Return the (x, y) coordinate for the center point of the cell that contains the specified text.  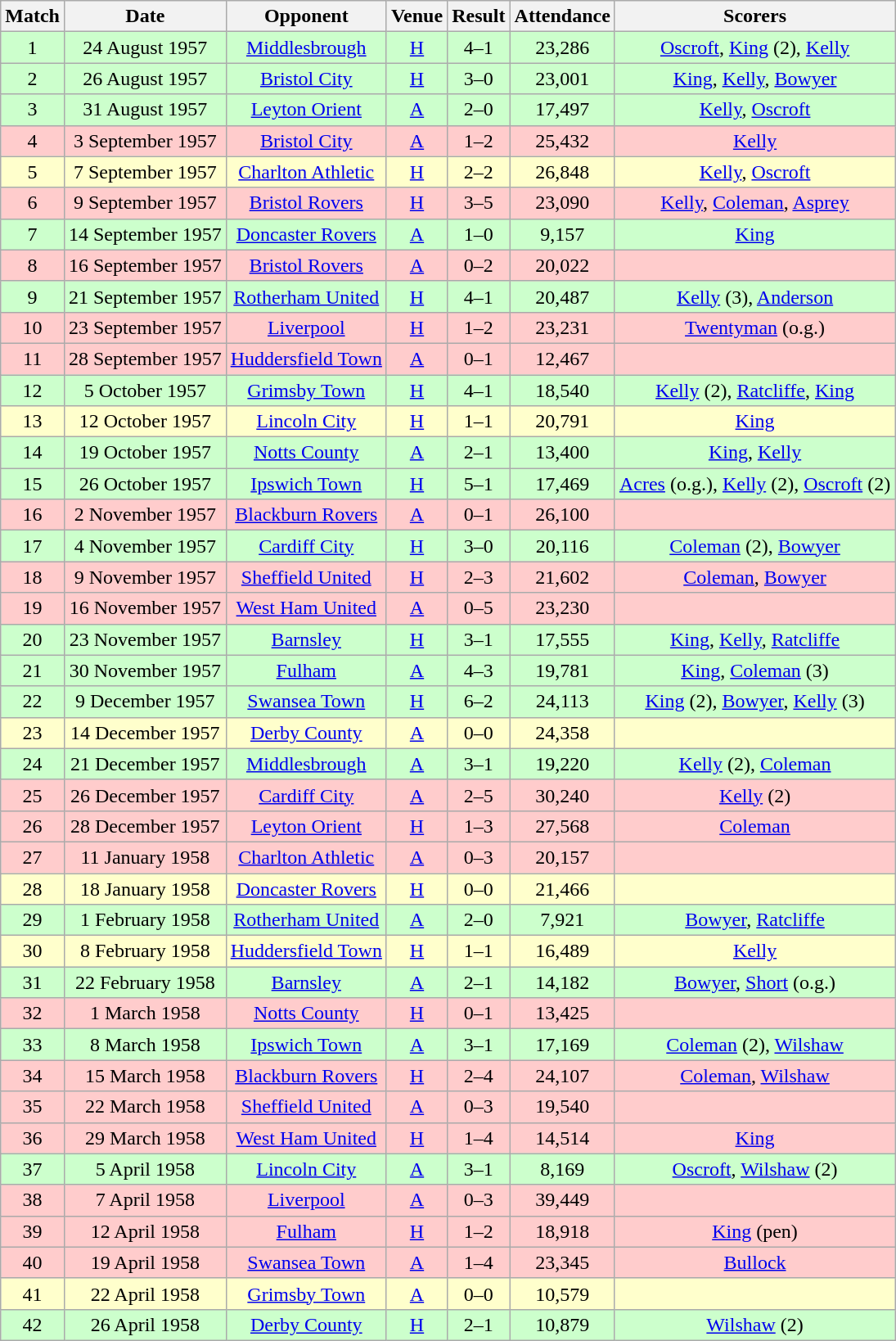
17,169 (562, 1045)
11 (33, 359)
8 February 1958 (145, 951)
20 (33, 639)
18 (33, 577)
King (pen) (754, 1231)
14,182 (562, 982)
23,286 (562, 47)
30 November 1957 (145, 670)
19,220 (562, 764)
20,157 (562, 857)
13,425 (562, 1014)
4–3 (479, 670)
4 (33, 141)
9 November 1957 (145, 577)
13,400 (562, 453)
Kelly (3), Anderson (754, 296)
2–5 (479, 795)
Twentyman (o.g.) (754, 327)
Kelly, Coleman, Asprey (754, 203)
22 February 1958 (145, 982)
0–2 (479, 265)
5 April 1958 (145, 1169)
29 (33, 920)
Attendance (562, 16)
King, Kelly, Bowyer (754, 79)
5 (33, 172)
5 October 1957 (145, 391)
26,100 (562, 515)
19 (33, 608)
15 (33, 484)
21,466 (562, 888)
Acres (o.g.), Kelly (2), Oscroft (2) (754, 484)
Coleman (2), Bowyer (754, 546)
Wilshaw (2) (754, 1325)
16,489 (562, 951)
14 December 1957 (145, 733)
23,001 (562, 79)
19,540 (562, 1107)
17,555 (562, 639)
7 September 1957 (145, 172)
22 (33, 702)
6 (33, 203)
Opponent (306, 16)
23,231 (562, 327)
7 (33, 234)
1 March 1958 (145, 1014)
2–4 (479, 1076)
22 April 1958 (145, 1294)
12 April 1958 (145, 1231)
Bowyer, Short (o.g.) (754, 982)
14 September 1957 (145, 234)
20,116 (562, 546)
28 December 1957 (145, 826)
26 December 1957 (145, 795)
27 (33, 857)
16 September 1957 (145, 265)
17,469 (562, 484)
King, Kelly (754, 453)
1–3 (479, 826)
Match (33, 16)
24 August 1957 (145, 47)
Kelly (2), Ratcliffe, King (754, 391)
39,449 (562, 1200)
10,579 (562, 1294)
20,791 (562, 422)
12,467 (562, 359)
23 (33, 733)
11 January 1958 (145, 857)
24,358 (562, 733)
39 (33, 1231)
Scorers (754, 16)
16 November 1957 (145, 608)
King, Kelly, Ratcliffe (754, 639)
28 September 1957 (145, 359)
16 (33, 515)
Bullock (754, 1262)
21 December 1957 (145, 764)
13 (33, 422)
10,879 (562, 1325)
25,432 (562, 141)
1 (33, 47)
24,113 (562, 702)
Coleman, Bowyer (754, 577)
23,345 (562, 1262)
24 (33, 764)
3 (33, 110)
31 (33, 982)
Result (479, 16)
35 (33, 1107)
31 August 1957 (145, 110)
8,169 (562, 1169)
0–5 (479, 608)
15 March 1958 (145, 1076)
9 (33, 296)
4 November 1957 (145, 546)
King, Coleman (3) (754, 670)
3 September 1957 (145, 141)
42 (33, 1325)
7,921 (562, 920)
Coleman (754, 826)
21 (33, 670)
6–2 (479, 702)
8 (33, 265)
34 (33, 1076)
30,240 (562, 795)
18 January 1958 (145, 888)
2 (33, 79)
1 February 1958 (145, 920)
14,514 (562, 1138)
Coleman (2), Wilshaw (754, 1045)
32 (33, 1014)
27,568 (562, 826)
23,230 (562, 608)
Oscroft, Wilshaw (2) (754, 1169)
Venue (416, 16)
19 October 1957 (145, 453)
24,107 (562, 1076)
19,781 (562, 670)
26 (33, 826)
14 (33, 453)
20,487 (562, 296)
18,540 (562, 391)
12 (33, 391)
38 (33, 1200)
Bowyer, Ratcliffe (754, 920)
12 October 1957 (145, 422)
Kelly (2), Coleman (754, 764)
23 September 1957 (145, 327)
26 August 1957 (145, 79)
9 September 1957 (145, 203)
Kelly (2) (754, 795)
1–0 (479, 234)
23,090 (562, 203)
5–1 (479, 484)
17 (33, 546)
2–3 (479, 577)
40 (33, 1262)
2–2 (479, 172)
9,157 (562, 234)
29 March 1958 (145, 1138)
30 (33, 951)
7 April 1958 (145, 1200)
33 (33, 1045)
18,918 (562, 1231)
3–5 (479, 203)
22 March 1958 (145, 1107)
Oscroft, King (2), Kelly (754, 47)
41 (33, 1294)
17,497 (562, 110)
10 (33, 327)
20,022 (562, 265)
8 March 1958 (145, 1045)
26,848 (562, 172)
26 October 1957 (145, 484)
36 (33, 1138)
21 September 1957 (145, 296)
25 (33, 795)
26 April 1958 (145, 1325)
21,602 (562, 577)
Coleman, Wilshaw (754, 1076)
23 November 1957 (145, 639)
28 (33, 888)
King (2), Bowyer, Kelly (3) (754, 702)
Date (145, 16)
37 (33, 1169)
9 December 1957 (145, 702)
2 November 1957 (145, 515)
19 April 1958 (145, 1262)
